For the text-containing cell, return its midpoint in [x, y] coordinate format. 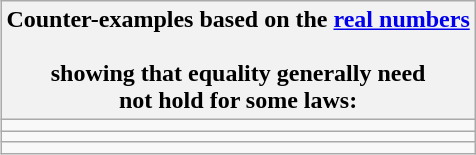
Counter-examples based on the real numbers showing that equality generally neednot hold for some laws: [238, 60]
